Scan for the cell matching the given text and deliver its (x, y) coordinate at center. 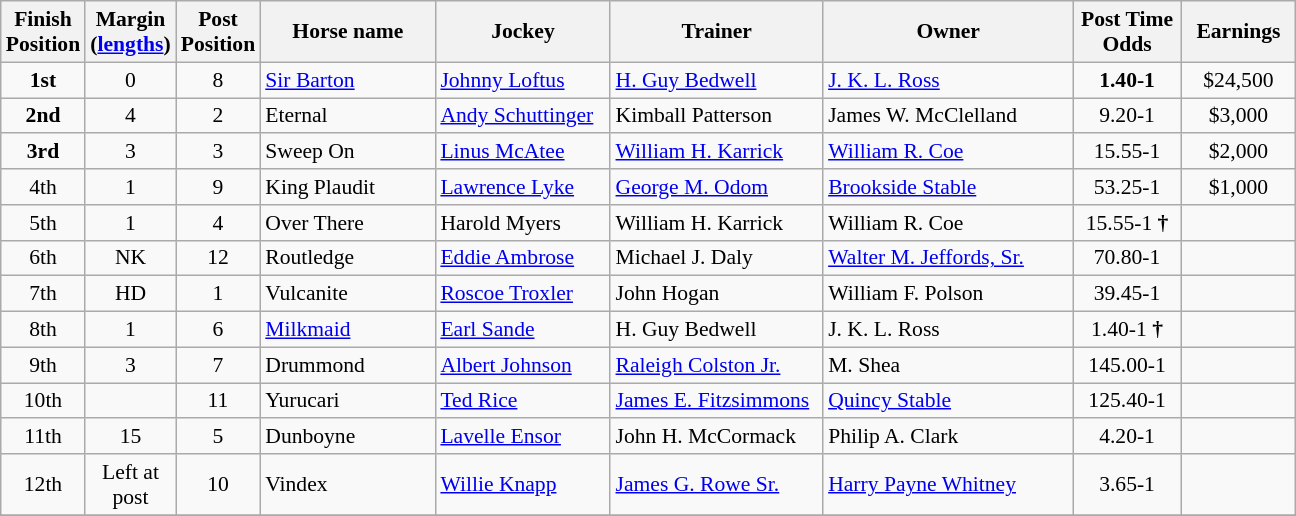
NK (130, 258)
$3,000 (1238, 116)
James W. McClelland (948, 116)
5th (43, 223)
Andy Schuttinger (522, 116)
10 (218, 484)
Michael J. Daly (716, 258)
9.20-1 (1127, 116)
15.55-1 † (1127, 223)
Jockey (522, 32)
Sir Barton (348, 80)
Kimball Patterson (716, 116)
Johnny Loftus (522, 80)
9th (43, 365)
Finish Position (43, 32)
Owner (948, 32)
6 (218, 330)
3.65-1 (1127, 484)
King Plaudit (348, 187)
15.55-1 (1127, 152)
Harry Payne Whitney (948, 484)
Over There (348, 223)
Post Position (218, 32)
John Hogan (716, 294)
2 (218, 116)
12th (43, 484)
Vindex (348, 484)
Post Time Odds (1127, 32)
Walter M. Jeffords, Sr. (948, 258)
Drummond (348, 365)
Albert Johnson (522, 365)
8 (218, 80)
Lawrence Lyke (522, 187)
0 (130, 80)
Eternal (348, 116)
12 (218, 258)
John H. McCormack (716, 437)
1.40-1 (1127, 80)
Sweep On (348, 152)
Horse name (348, 32)
Earnings (1238, 32)
Margin (lengths) (130, 32)
Eddie Ambrose (522, 258)
9 (218, 187)
Linus McAtee (522, 152)
8th (43, 330)
$2,000 (1238, 152)
1st (43, 80)
1.40-1 † (1127, 330)
11 (218, 401)
Routledge (348, 258)
70.80-1 (1127, 258)
Left at post (130, 484)
HD (130, 294)
M. Shea (948, 365)
15 (130, 437)
7th (43, 294)
39.45-1 (1127, 294)
James G. Rowe Sr. (716, 484)
Trainer (716, 32)
7 (218, 365)
Earl Sande (522, 330)
George M. Odom (716, 187)
6th (43, 258)
4th (43, 187)
Milkmaid (348, 330)
Yurucari (348, 401)
Quincy Stable (948, 401)
125.40-1 (1127, 401)
Lavelle Ensor (522, 437)
10th (43, 401)
Ted Rice (522, 401)
Brookside Stable (948, 187)
11th (43, 437)
Harold Myers (522, 223)
Philip A. Clark (948, 437)
53.25-1 (1127, 187)
$1,000 (1238, 187)
5 (218, 437)
William F. Polson (948, 294)
3rd (43, 152)
Roscoe Troxler (522, 294)
Raleigh Colston Jr. (716, 365)
Vulcanite (348, 294)
Willie Knapp (522, 484)
145.00-1 (1127, 365)
Dunboyne (348, 437)
2nd (43, 116)
$24,500 (1238, 80)
4.20-1 (1127, 437)
James E. Fitzsimmons (716, 401)
